Pinpoint the cell where the given text exists, returning its (X, Y) midpoint coordinate. 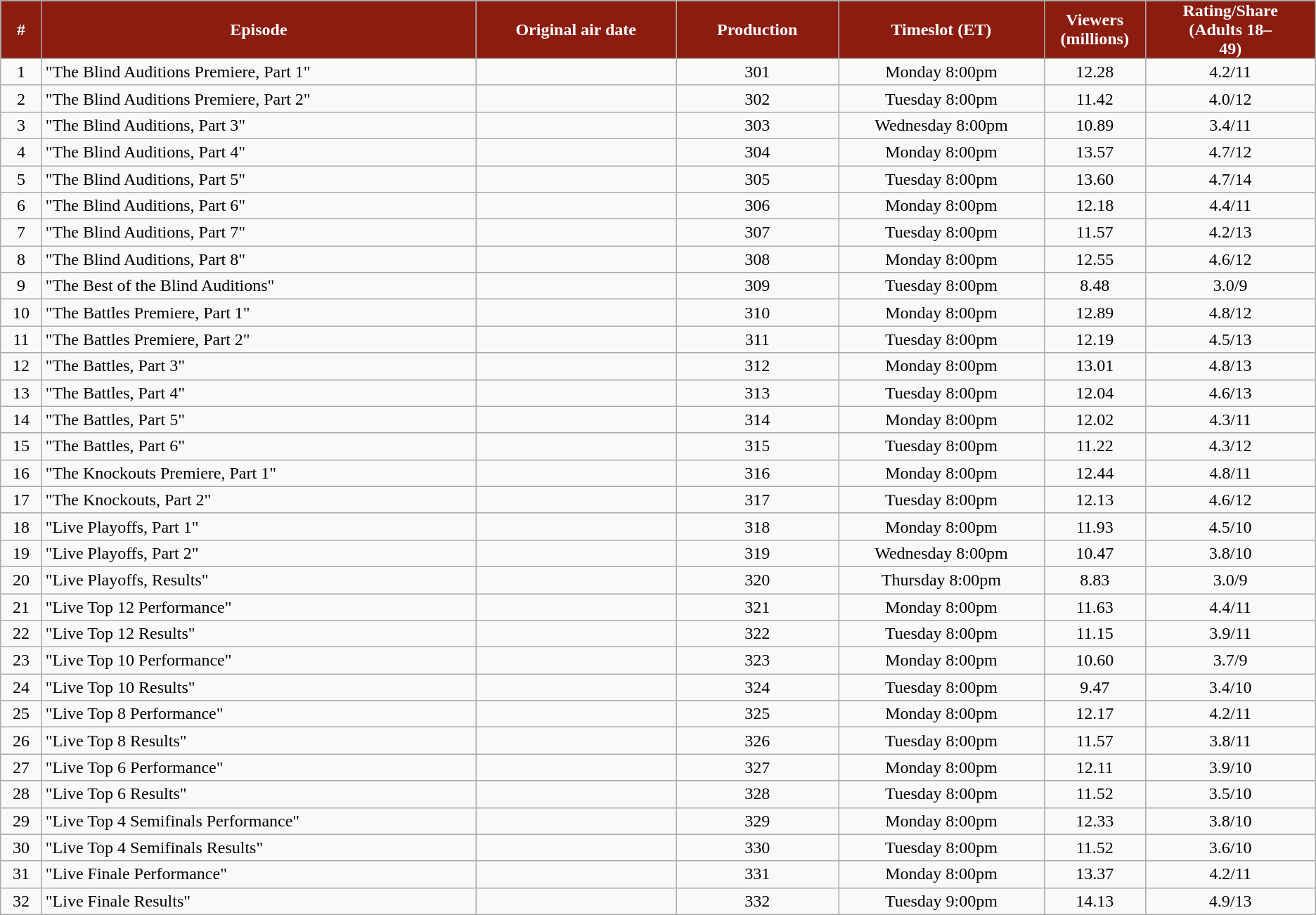
Original air date (576, 30)
13.60 (1095, 179)
"Live Top 10 Performance" (259, 661)
Tuesday 9:00pm (942, 901)
309 (758, 286)
15 (21, 446)
12.02 (1095, 420)
11.22 (1095, 446)
303 (758, 125)
30 (21, 848)
4.3/11 (1230, 420)
13.37 (1095, 874)
Episode (259, 30)
"The Battles, Part 4" (259, 393)
"The Blind Auditions, Part 8" (259, 259)
Timeslot (ET) (942, 30)
316 (758, 473)
326 (758, 741)
3.4/10 (1230, 687)
3.9/10 (1230, 767)
12.19 (1095, 339)
14 (21, 420)
11 (21, 339)
304 (758, 152)
302 (758, 98)
4.3/12 (1230, 446)
321 (758, 606)
13.01 (1095, 366)
"Live Playoffs, Part 1" (259, 526)
1 (21, 72)
13.57 (1095, 152)
313 (758, 393)
10.60 (1095, 661)
3.7/9 (1230, 661)
"The Blind Auditions Premiere, Part 2" (259, 98)
319 (758, 553)
31 (21, 874)
12.28 (1095, 72)
Production (758, 30)
"Live Top 6 Results" (259, 794)
328 (758, 794)
4.8/12 (1230, 313)
325 (758, 714)
"The Battles, Part 3" (259, 366)
10.89 (1095, 125)
308 (758, 259)
"Live Top 12 Performance" (259, 606)
23 (21, 661)
12.89 (1095, 313)
318 (758, 526)
301 (758, 72)
"Live Top 6 Performance" (259, 767)
4.7/14 (1230, 179)
4.5/13 (1230, 339)
25 (21, 714)
"The Blind Auditions, Part 6" (259, 206)
327 (758, 767)
"The Blind Auditions, Part 4" (259, 152)
332 (758, 901)
320 (758, 580)
"The Battles, Part 5" (259, 420)
19 (21, 553)
3.8/11 (1230, 741)
"Live Playoffs, Results" (259, 580)
305 (758, 179)
"The Best of the Blind Auditions" (259, 286)
"Live Playoffs, Part 2" (259, 553)
307 (758, 233)
317 (758, 500)
3.9/11 (1230, 634)
"The Blind Auditions, Part 3" (259, 125)
18 (21, 526)
4.7/12 (1230, 152)
3 (21, 125)
12.13 (1095, 500)
11.63 (1095, 606)
"The Blind Auditions, Part 7" (259, 233)
"Live Top 10 Results" (259, 687)
330 (758, 848)
4.9/13 (1230, 901)
310 (758, 313)
12.55 (1095, 259)
324 (758, 687)
14.13 (1095, 901)
11.42 (1095, 98)
"The Knockouts Premiere, Part 1" (259, 473)
10 (21, 313)
9.47 (1095, 687)
329 (758, 821)
314 (758, 420)
"The Battles Premiere, Part 1" (259, 313)
28 (21, 794)
Viewers(millions) (1095, 30)
10.47 (1095, 553)
11.15 (1095, 634)
4.8/13 (1230, 366)
13 (21, 393)
"The Blind Auditions Premiere, Part 1" (259, 72)
"The Battles Premiere, Part 2" (259, 339)
Thursday 8:00pm (942, 580)
12.11 (1095, 767)
2 (21, 98)
12.04 (1095, 393)
3.4/11 (1230, 125)
12.44 (1095, 473)
26 (21, 741)
322 (758, 634)
3.6/10 (1230, 848)
323 (758, 661)
4.0/12 (1230, 98)
Rating/Share(Adults 18–49) (1230, 30)
21 (21, 606)
4 (21, 152)
4.2/13 (1230, 233)
306 (758, 206)
"The Blind Auditions, Part 5" (259, 179)
"Live Top 4 Semifinals Performance" (259, 821)
4.6/13 (1230, 393)
8 (21, 259)
311 (758, 339)
312 (758, 366)
"The Battles, Part 6" (259, 446)
8.48 (1095, 286)
8.83 (1095, 580)
331 (758, 874)
5 (21, 179)
9 (21, 286)
"Live Top 4 Semifinals Results" (259, 848)
12 (21, 366)
11.93 (1095, 526)
# (21, 30)
12.18 (1095, 206)
17 (21, 500)
4.8/11 (1230, 473)
29 (21, 821)
"Live Top 8 Results" (259, 741)
"The Knockouts, Part 2" (259, 500)
"Live Finale Results" (259, 901)
7 (21, 233)
6 (21, 206)
20 (21, 580)
32 (21, 901)
22 (21, 634)
3.5/10 (1230, 794)
315 (758, 446)
12.33 (1095, 821)
"Live Top 12 Results" (259, 634)
16 (21, 473)
24 (21, 687)
12.17 (1095, 714)
27 (21, 767)
"Live Finale Performance" (259, 874)
4.5/10 (1230, 526)
"Live Top 8 Performance" (259, 714)
